Extract the (X, Y) coordinate from the center of the cell holding the provided text.  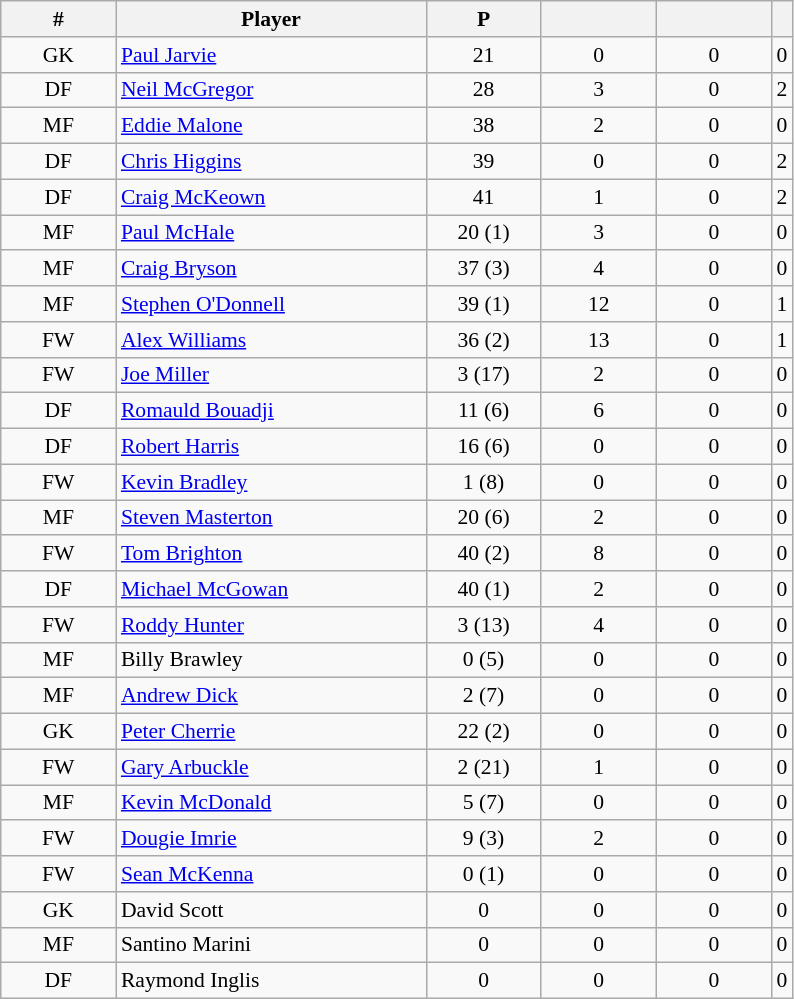
39 (1) (484, 304)
Gary Arbuckle (271, 767)
16 (6) (484, 447)
Sean McKenna (271, 874)
0 (5) (484, 660)
Stephen O'Donnell (271, 304)
3 (13) (484, 625)
36 (2) (484, 340)
Paul Jarvie (271, 55)
5 (7) (484, 803)
# (58, 19)
11 (6) (484, 411)
Neil McGregor (271, 90)
Joe Miller (271, 375)
6 (598, 411)
39 (484, 162)
13 (598, 340)
Santino Marini (271, 945)
20 (1) (484, 233)
Roddy Hunter (271, 625)
Craig Bryson (271, 269)
38 (484, 126)
22 (2) (484, 732)
40 (1) (484, 589)
Dougie Imrie (271, 839)
Andrew Dick (271, 696)
Craig McKeown (271, 197)
Chris Higgins (271, 162)
40 (2) (484, 554)
2 (7) (484, 696)
Kevin Bradley (271, 482)
21 (484, 55)
Tom Brighton (271, 554)
9 (3) (484, 839)
3 (17) (484, 375)
20 (6) (484, 518)
David Scott (271, 910)
Player (271, 19)
1 (8) (484, 482)
28 (484, 90)
P (484, 19)
0 (1) (484, 874)
Robert Harris (271, 447)
8 (598, 554)
Paul McHale (271, 233)
Eddie Malone (271, 126)
12 (598, 304)
37 (3) (484, 269)
Alex Williams (271, 340)
Romauld Bouadji (271, 411)
Steven Masterton (271, 518)
Raymond Inglis (271, 981)
Michael McGowan (271, 589)
Billy Brawley (271, 660)
2 (21) (484, 767)
Peter Cherrie (271, 732)
41 (484, 197)
Kevin McDonald (271, 803)
